Locate the cell with the specified text and output its [X, Y] center coordinate. 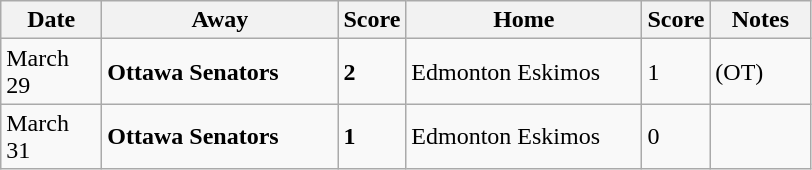
Notes [760, 20]
0 [676, 136]
Away [220, 20]
March 31 [52, 136]
Home [524, 20]
March 29 [52, 72]
2 [372, 72]
(OT) [760, 72]
Date [52, 20]
